Scan for the cell matching the given text and deliver its (x, y) coordinate at center. 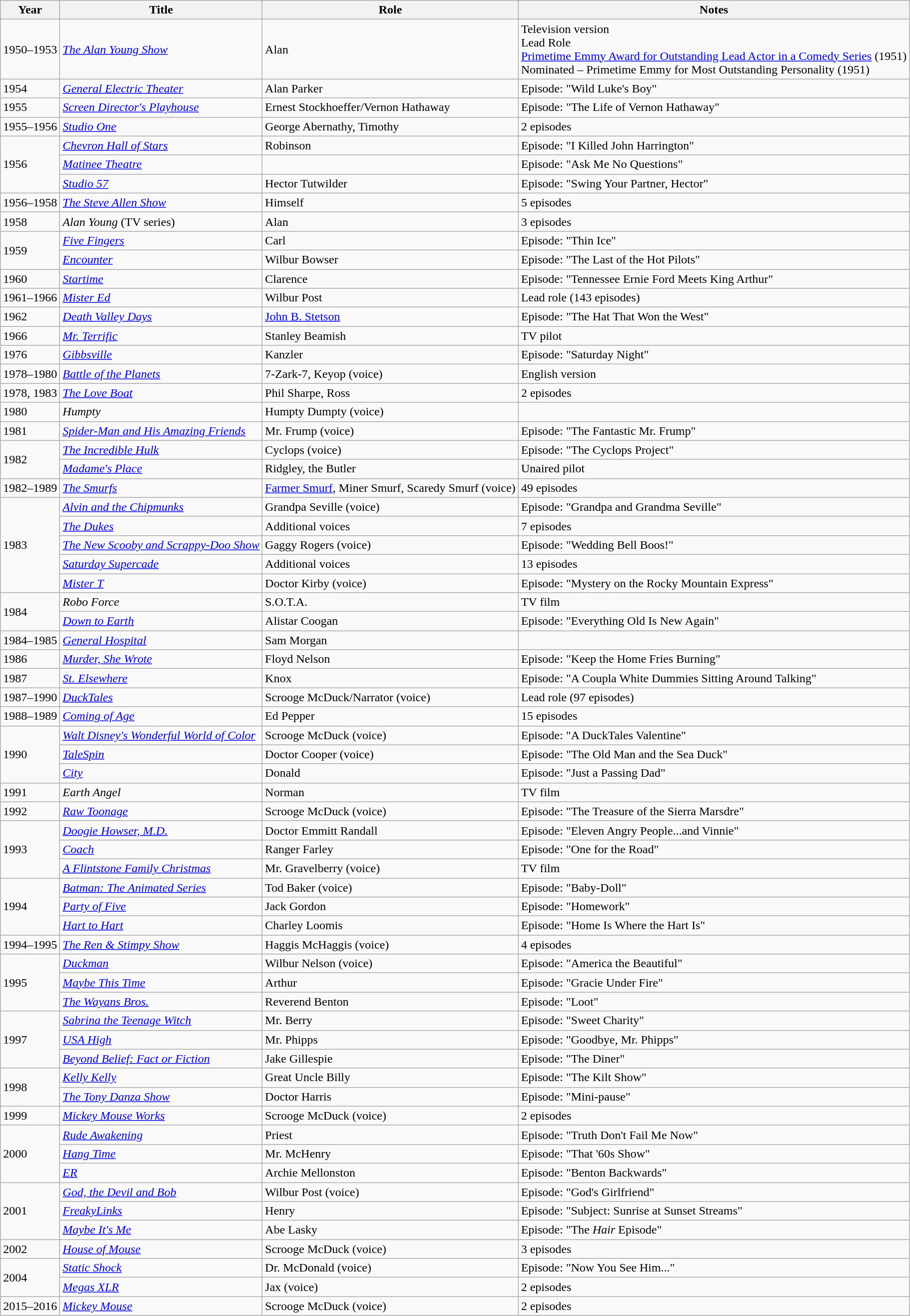
1997 (30, 1040)
Henry (390, 1211)
FreakyLinks (161, 1211)
Episode: "The Diner" (714, 1059)
Episode: "Sweet Charity" (714, 1021)
Episode: "The Hat That Won the West" (714, 317)
Maybe This Time (161, 983)
St. Elsewhere (161, 678)
1978, 1983 (30, 393)
Five Fingers (161, 240)
Himself (390, 202)
Sam Morgan (390, 640)
The Love Boat (161, 393)
Episode: "Loot" (714, 1002)
Episode: "Tennessee Ernie Ford Meets King Arthur" (714, 278)
Episode: "Goodbye, Mr. Phipps" (714, 1040)
Wilbur Bowser (390, 259)
USA High (161, 1040)
Beyond Belief: Fact or Fiction (161, 1059)
City (161, 773)
Episode: "Wild Luke's Boy" (714, 88)
Mister T (161, 583)
Episode: "Truth Don't Fail Me Now" (714, 1135)
1956 (30, 164)
Episode: "The Cyclops Project" (714, 450)
Episode: "The Kilt Show" (714, 1078)
1958 (30, 221)
Episode: "Home Is Where the Hart Is" (714, 926)
Reverend Benton (390, 1002)
Episode: "The Fantastic Mr. Frump" (714, 431)
Charley Loomis (390, 926)
George Abernathy, Timothy (390, 126)
Studio One (161, 126)
1962 (30, 317)
7-Zark-7, Keyop (voice) (390, 374)
TV pilot (714, 336)
Hector Tutwilder (390, 183)
Doctor Kirby (voice) (390, 583)
1991 (30, 792)
Episode: "Wedding Bell Boos!" (714, 545)
The New Scooby and Scrappy-Doo Show (161, 545)
1987–1990 (30, 697)
Wilbur Post (390, 298)
2001 (30, 1211)
Doctor Emmitt Randall (390, 830)
Alan Parker (390, 88)
Phil Sharpe, Ross (390, 393)
Lead role (143 episodes) (714, 298)
Knox (390, 678)
Raw Toonage (161, 811)
Episode: "God's Girlfriend" (714, 1192)
Mr. McHenry (390, 1154)
Stanley Beamish (390, 336)
1990 (30, 754)
Farmer Smurf, Miner Smurf, Scaredy Smurf (voice) (390, 488)
Episode: "Everything Old Is New Again" (714, 621)
Encounter (161, 259)
Abe Lasky (390, 1230)
Maybe It's Me (161, 1230)
1993 (30, 849)
DuckTales (161, 697)
Down to Earth (161, 621)
Gaggy Rogers (voice) (390, 545)
Title (161, 10)
1998 (30, 1087)
Battle of the Planets (161, 374)
1994 (30, 906)
Studio 57 (161, 183)
7 episodes (714, 526)
Mickey Mouse (161, 1306)
1980 (30, 412)
Wilbur Nelson (voice) (390, 964)
1988–1989 (30, 716)
Gibbsville (161, 355)
Dr. McDonald (voice) (390, 1268)
Screen Director's Playhouse (161, 107)
Episode: "Mini-pause" (714, 1097)
1956–1958 (30, 202)
2004 (30, 1278)
The Incredible Hulk (161, 450)
Episode: "The Old Man and the Sea Duck" (714, 754)
Episode: "The Hair Episode" (714, 1230)
Episode: "Just a Passing Dad" (714, 773)
Carl (390, 240)
Unaired pilot (714, 469)
Duckman (161, 964)
Episode: "The Treasure of the Sierra Marsdre" (714, 811)
Episode: "Swing Your Partner, Hector" (714, 183)
Wilbur Post (voice) (390, 1192)
1976 (30, 355)
Episode: "Gracie Under Fire" (714, 983)
John B. Stetson (390, 317)
Episode: "The Last of the Hot Pilots" (714, 259)
1959 (30, 250)
Batman: The Animated Series (161, 887)
Doctor Harris (390, 1097)
Spider-Man and His Amazing Friends (161, 431)
Mickey Mouse Works (161, 1116)
The Ren & Stimpy Show (161, 945)
1950–1953 (30, 49)
4 episodes (714, 945)
The Wayans Bros. (161, 1002)
1978–1980 (30, 374)
Episode: "Baby-Doll" (714, 887)
Walt Disney's Wonderful World of Color (161, 735)
1954 (30, 88)
A Flintstone Family Christmas (161, 868)
The Alan Young Show (161, 49)
Tod Baker (voice) (390, 887)
13 episodes (714, 564)
Mr. Berry (390, 1021)
Static Shock (161, 1268)
Rude Awakening (161, 1135)
Episode: "I Killed John Harrington" (714, 145)
Humpty (161, 412)
Startime (161, 278)
2002 (30, 1249)
15 episodes (714, 716)
1960 (30, 278)
Coming of Age (161, 716)
General Hospital (161, 640)
1955 (30, 107)
Mr. Phipps (390, 1040)
Archie Mellonston (390, 1173)
1982–1989 (30, 488)
Arthur (390, 983)
Ernest Stockhoeffer/Vernon Hathaway (390, 107)
Madame's Place (161, 469)
Jake Gillespie (390, 1059)
Humpty Dumpty (voice) (390, 412)
1984–1985 (30, 640)
Clarence (390, 278)
Mister Ed (161, 298)
Kanzler (390, 355)
The Smurfs (161, 488)
Episode: "Keep the Home Fries Burning" (714, 659)
1987 (30, 678)
House of Mouse (161, 1249)
Donald (390, 773)
Cyclops (voice) (390, 450)
Death Valley Days (161, 317)
1984 (30, 612)
49 episodes (714, 488)
Episode: "Benton Backwards" (714, 1173)
1999 (30, 1116)
Robinson (390, 145)
General Electric Theater (161, 88)
1995 (30, 983)
The Dukes (161, 526)
5 episodes (714, 202)
Mr. Frump (voice) (390, 431)
Doogie Howser, M.D. (161, 830)
1961–1966 (30, 298)
Alistar Coogan (390, 621)
Robo Force (161, 602)
Role (390, 10)
Notes (714, 10)
Saturday Supercade (161, 564)
God, the Devil and Bob (161, 1192)
English version (714, 374)
2000 (30, 1154)
Episode: "That '60s Show" (714, 1154)
1982 (30, 459)
Haggis McHaggis (voice) (390, 945)
1994–1995 (30, 945)
Murder, She Wrote (161, 659)
Year (30, 10)
Jax (voice) (390, 1287)
Norman (390, 792)
Episode: "Subject: Sunrise at Sunset Streams" (714, 1211)
Sabrina the Teenage Witch (161, 1021)
TaleSpin (161, 754)
Grandpa Seville (voice) (390, 507)
Scrooge McDuck/Narrator (voice) (390, 697)
Hang Time (161, 1154)
Episode: "A Coupla White Dummies Sitting Around Talking" (714, 678)
Episode: "Ask Me No Questions" (714, 164)
1992 (30, 811)
Mr. Gravelberry (voice) (390, 868)
1966 (30, 336)
Episode: "Grandpa and Grandma Seville" (714, 507)
Priest (390, 1135)
Megas XLR (161, 1287)
Episode: "Mystery on the Rocky Mountain Express" (714, 583)
Alan Young (TV series) (161, 221)
Jack Gordon (390, 907)
1986 (30, 659)
ER (161, 1173)
Lead role (97 episodes) (714, 697)
Mr. Terrific (161, 336)
Episode: "America the Beautiful" (714, 964)
Episode: "A DuckTales Valentine" (714, 735)
2015–2016 (30, 1306)
Ranger Farley (390, 849)
Earth Angel (161, 792)
Alvin and the Chipmunks (161, 507)
Hart to Hart (161, 926)
Episode: "Now You See Him..." (714, 1268)
Party of Five (161, 907)
Episode: "Thin Ice" (714, 240)
Ridgley, the Butler (390, 469)
The Tony Danza Show (161, 1097)
Chevron Hall of Stars (161, 145)
Matinee Theatre (161, 164)
Episode: "Saturday Night" (714, 355)
Ed Pepper (390, 716)
1981 (30, 431)
1983 (30, 545)
Kelly Kelly (161, 1078)
Floyd Nelson (390, 659)
Episode: "Eleven Angry People...and Vinnie" (714, 830)
S.O.T.A. (390, 602)
Episode: "Homework" (714, 907)
Episode: "One for the Road" (714, 849)
The Steve Allen Show (161, 202)
Doctor Cooper (voice) (390, 754)
1955–1956 (30, 126)
Coach (161, 849)
Great Uncle Billy (390, 1078)
Episode: "The Life of Vernon Hathaway" (714, 107)
